Provide the (x, y) coordinate of the cell's center where the given text is located.  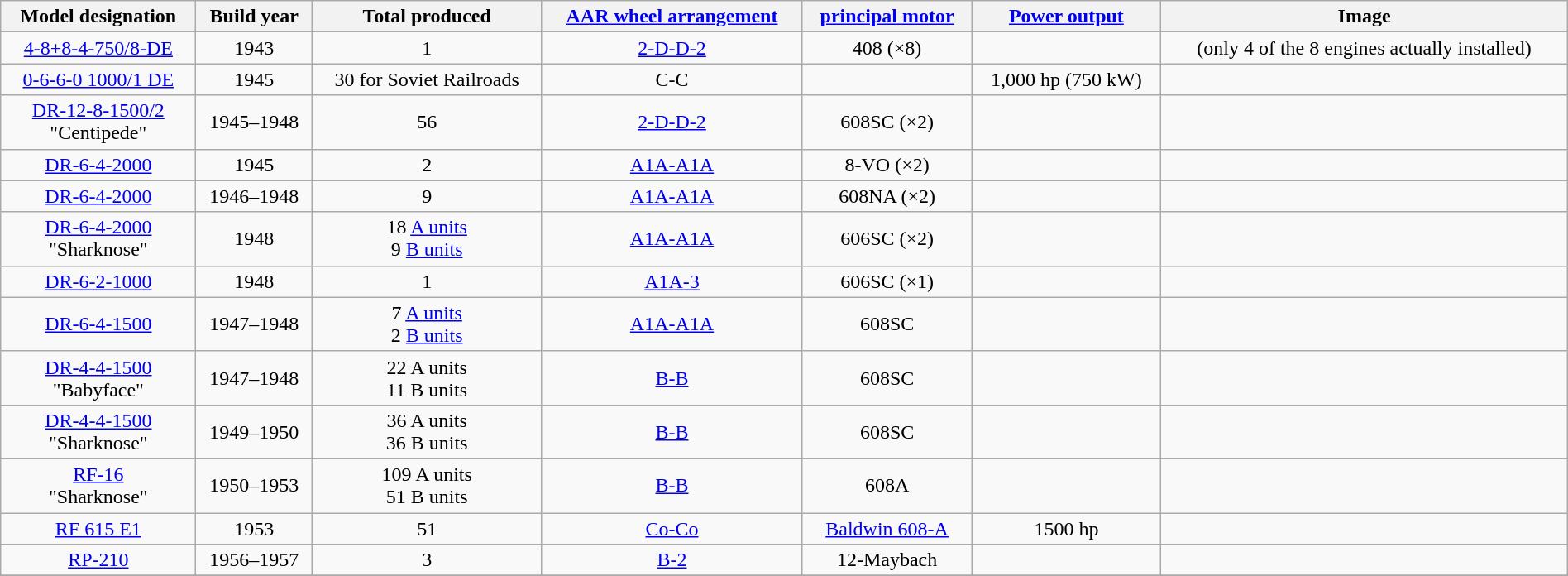
DR-4-4-1500"Babyface" (98, 377)
principal motor (887, 17)
408 (×8) (887, 48)
DR-6-4-2000"Sharknose" (98, 238)
1500 hp (1067, 529)
Co-Co (672, 529)
56 (427, 122)
Power output (1067, 17)
2 (427, 165)
606SC (×2) (887, 238)
3 (427, 560)
608A (887, 485)
Build year (255, 17)
1943 (255, 48)
18 A units9 B units (427, 238)
109 A units51 B units (427, 485)
12-Maybach (887, 560)
606SC (×1) (887, 281)
DR-6-2-1000 (98, 281)
Total produced (427, 17)
B-2 (672, 560)
22 A units11 B units (427, 377)
RF-16"Sharknose" (98, 485)
RF 615 E1 (98, 529)
AAR wheel arrangement (672, 17)
1,000 hp (750 kW) (1067, 79)
1956–1957 (255, 560)
1945–1948 (255, 122)
(only 4 of the 8 engines actually installed) (1365, 48)
Model designation (98, 17)
DR-4-4-1500"Sharknose" (98, 432)
1949–1950 (255, 432)
C-C (672, 79)
0-6-6-0 1000/1 DE (98, 79)
1953 (255, 529)
DR-6-4-1500 (98, 324)
608NA (×2) (887, 196)
Image (1365, 17)
1946–1948 (255, 196)
51 (427, 529)
4-8+8-4-750/8-DE (98, 48)
A1A-3 (672, 281)
1950–1953 (255, 485)
7 A units2 B units (427, 324)
RP-210 (98, 560)
DR-12-8-1500/2"Centipede" (98, 122)
30 for Soviet Railroads (427, 79)
8-VO (×2) (887, 165)
Baldwin 608-A (887, 529)
36 A units36 B units (427, 432)
608SC (×2) (887, 122)
9 (427, 196)
